Pinpoint the cell where the given text exists, returning its (X, Y) midpoint coordinate. 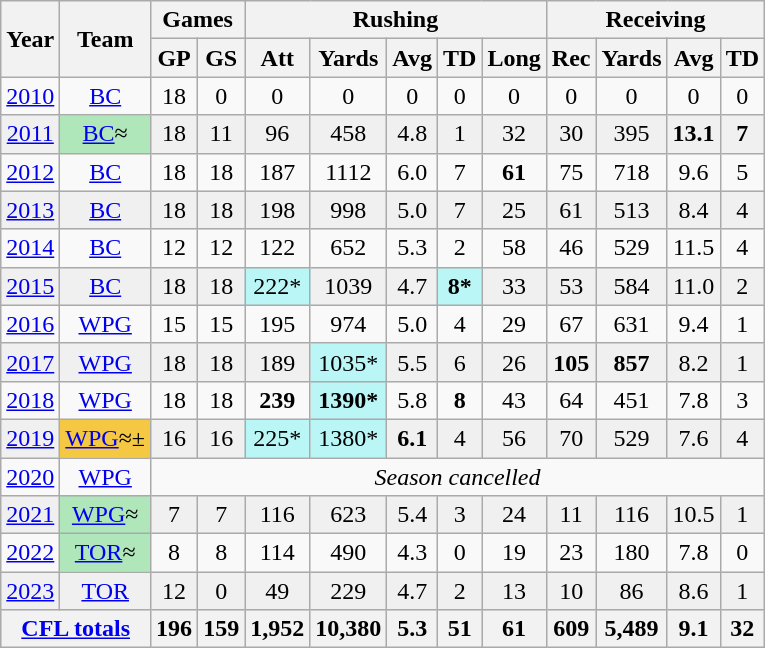
451 (632, 400)
58 (514, 248)
1039 (348, 286)
1112 (348, 172)
159 (222, 629)
8.4 (694, 210)
Year (30, 39)
2014 (30, 248)
105 (571, 362)
114 (278, 553)
49 (278, 591)
458 (348, 134)
974 (348, 324)
2016 (30, 324)
6.0 (412, 172)
2010 (30, 96)
10,380 (348, 629)
1035* (348, 362)
6 (459, 362)
196 (174, 629)
30 (571, 134)
857 (632, 362)
Games (198, 20)
187 (278, 172)
23 (571, 553)
67 (571, 324)
2019 (30, 438)
64 (571, 400)
222* (278, 286)
24 (514, 515)
2020 (30, 477)
5.4 (412, 515)
11.5 (694, 248)
10 (571, 591)
46 (571, 248)
Team (106, 39)
652 (348, 248)
1390* (348, 400)
718 (632, 172)
GS (222, 58)
WPG≈ (106, 515)
584 (632, 286)
9.1 (694, 629)
Att (278, 58)
2013 (30, 210)
225* (278, 438)
11.0 (694, 286)
56 (514, 438)
13.1 (694, 134)
CFL totals (76, 629)
229 (348, 591)
53 (571, 286)
2021 (30, 515)
75 (571, 172)
5.5 (412, 362)
998 (348, 210)
609 (571, 629)
239 (278, 400)
2017 (30, 362)
Rushing (396, 20)
Season cancelled (458, 477)
198 (278, 210)
8.2 (694, 362)
5.8 (412, 400)
1,952 (278, 629)
2023 (30, 591)
5,489 (632, 629)
96 (278, 134)
10.5 (694, 515)
7.6 (694, 438)
180 (632, 553)
513 (632, 210)
86 (632, 591)
26 (514, 362)
BC≈ (106, 134)
8* (459, 286)
2015 (30, 286)
TOR (106, 591)
GP (174, 58)
4.8 (412, 134)
25 (514, 210)
2011 (30, 134)
623 (348, 515)
2012 (30, 172)
29 (514, 324)
9.4 (694, 324)
8.6 (694, 591)
189 (278, 362)
122 (278, 248)
631 (632, 324)
9.6 (694, 172)
1380* (348, 438)
2018 (30, 400)
TOR≈ (106, 553)
490 (348, 553)
70 (571, 438)
19 (514, 553)
6.1 (412, 438)
13 (514, 591)
395 (632, 134)
33 (514, 286)
5 (742, 172)
51 (459, 629)
WPG≈± (106, 438)
Long (514, 58)
43 (514, 400)
4.3 (412, 553)
Rec (571, 58)
195 (278, 324)
Receiving (655, 20)
2022 (30, 553)
